Capture the cell that displays the provided text and extract its (x, y) central coordinate. 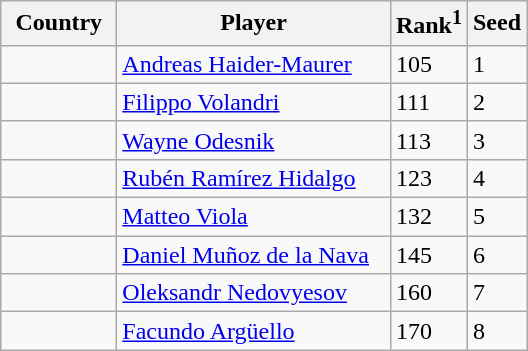
Wayne Odesnik (254, 140)
123 (428, 178)
Player (254, 24)
7 (496, 293)
6 (496, 255)
170 (428, 331)
2 (496, 102)
3 (496, 140)
Seed (496, 24)
4 (496, 178)
Facundo Argüello (254, 331)
1 (496, 64)
Oleksandr Nedovyesov (254, 293)
Daniel Muñoz de la Nava (254, 255)
Matteo Viola (254, 217)
132 (428, 217)
Andreas Haider-Maurer (254, 64)
8 (496, 331)
105 (428, 64)
Rubén Ramírez Hidalgo (254, 178)
145 (428, 255)
160 (428, 293)
113 (428, 140)
Rank1 (428, 24)
Country (59, 24)
111 (428, 102)
5 (496, 217)
Filippo Volandri (254, 102)
